Identify which cell holds the provided text, then report its (x, y) central coordinate. 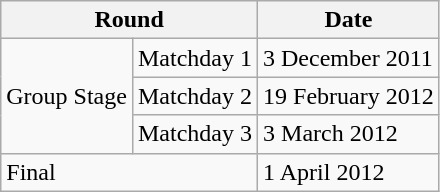
Round (130, 20)
3 March 2012 (349, 134)
Matchday 1 (194, 58)
Matchday 3 (194, 134)
Final (130, 172)
Group Stage (67, 96)
3 December 2011 (349, 58)
Date (349, 20)
1 April 2012 (349, 172)
Matchday 2 (194, 96)
19 February 2012 (349, 96)
